Determine the (x, y) coordinate at the center of the cell enclosing the given text.  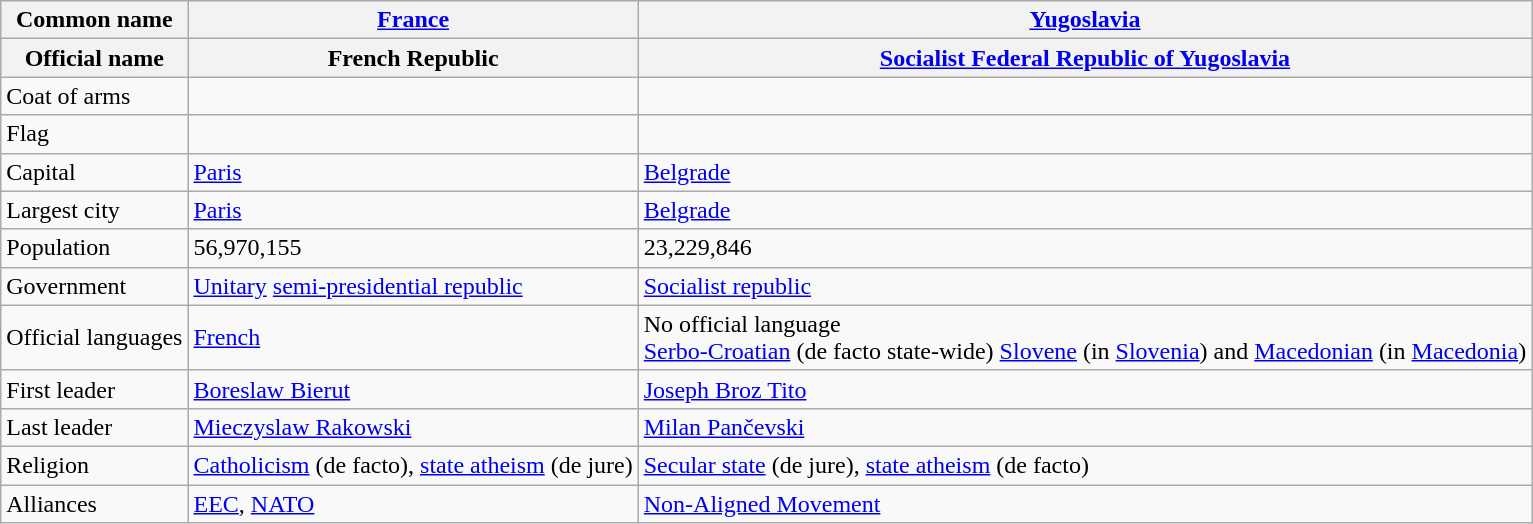
First leader (94, 389)
Common name (94, 20)
Socialist republic (1084, 286)
Alliances (94, 503)
Mieczyslaw Rakowski (413, 427)
56,970,155 (413, 248)
Capital (94, 172)
Religion (94, 465)
No official languageSerbo-Croatian (de facto state-wide) Slovene (in Slovenia) and Macedonian (in Macedonia) (1084, 338)
French Republic (413, 58)
Milan Pančevski (1084, 427)
French (413, 338)
23,229,846 (1084, 248)
Secular state (de jure), state atheism (de facto) (1084, 465)
France (413, 20)
Official name (94, 58)
Government (94, 286)
Last leader (94, 427)
EEC, NATO (413, 503)
Joseph Broz Tito (1084, 389)
Coat of arms (94, 96)
Catholicism (de facto), state atheism (de jure) (413, 465)
Unitary semi-presidential republic (413, 286)
Non-Aligned Movement (1084, 503)
Official languages (94, 338)
Boreslaw Bierut (413, 389)
Yugoslavia (1084, 20)
Socialist Federal Republic of Yugoslavia (1084, 58)
Largest city (94, 210)
Population (94, 248)
Flag (94, 134)
